Output the (x, y) coordinate of the center of the cell containing the given text.  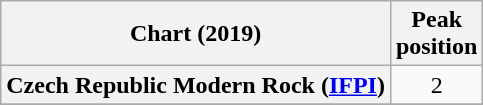
Peakposition (436, 34)
Czech Republic Modern Rock (IFPI) (196, 85)
2 (436, 85)
Chart (2019) (196, 34)
